Search for the cell housing the specified text and yield its [X, Y] center coordinate. 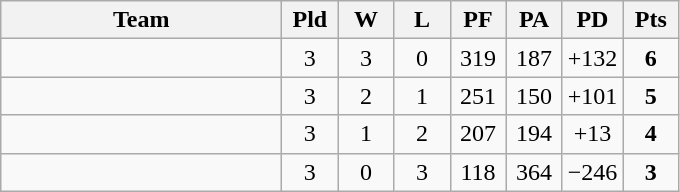
194 [534, 134]
+13 [592, 134]
+132 [592, 58]
319 [478, 58]
187 [534, 58]
+101 [592, 96]
PA [534, 20]
PD [592, 20]
4 [651, 134]
−246 [592, 172]
Pts [651, 20]
150 [534, 96]
251 [478, 96]
118 [478, 172]
Team [142, 20]
Pld [310, 20]
364 [534, 172]
PF [478, 20]
207 [478, 134]
5 [651, 96]
L [422, 20]
W [366, 20]
6 [651, 58]
